Search for the cell housing the specified text and yield its [x, y] center coordinate. 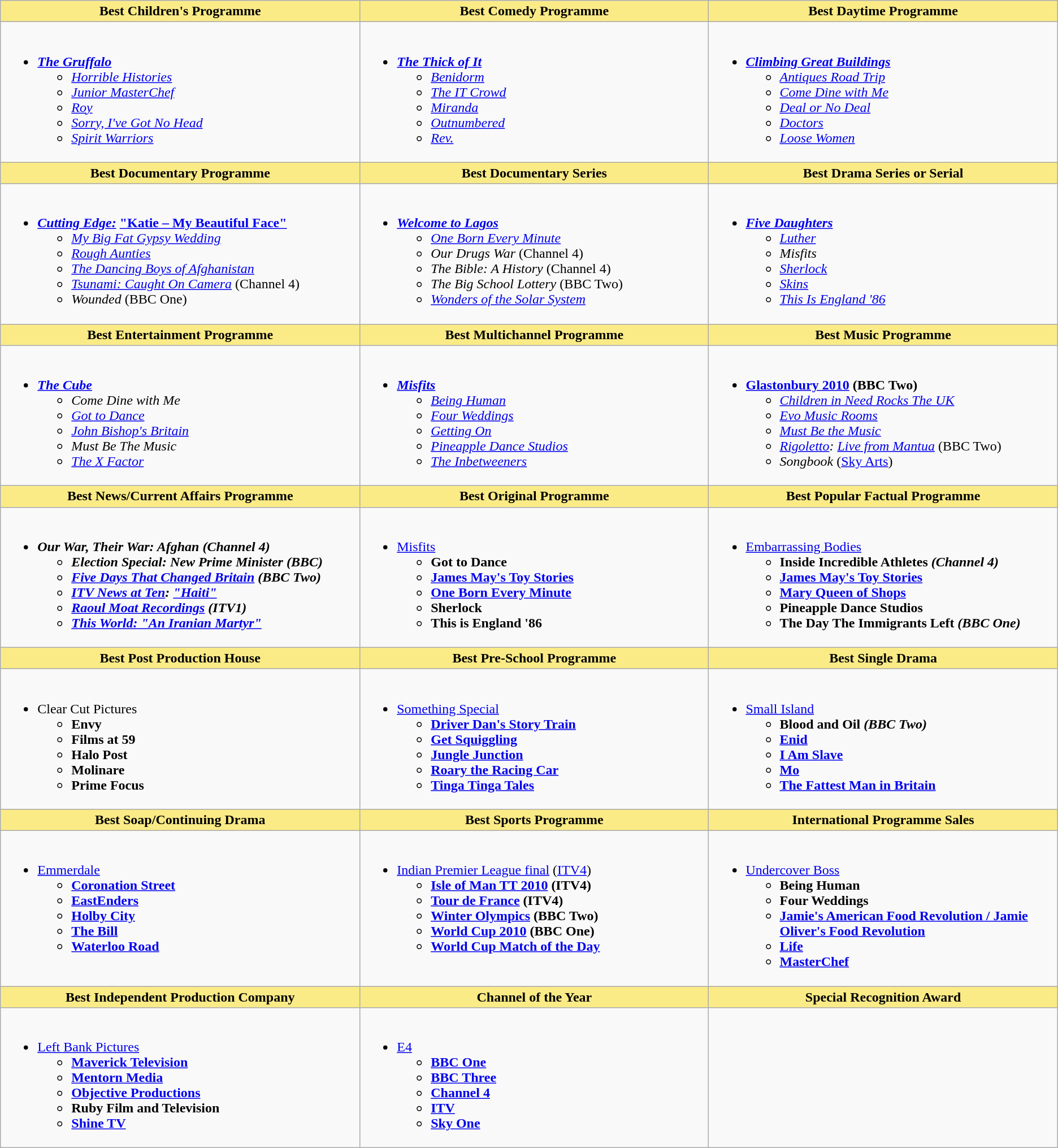
Best Multichannel Programme [535, 335]
Best Independent Production Company [180, 997]
MisfitsGot to DanceJames May's Toy StoriesOne Born Every MinuteSherlockThis is England '86 [535, 577]
Climbing Great BuildingsAntiques Road TripCome Dine with MeDeal or No DealDoctorsLoose Women [883, 92]
The GruffaloHorrible HistoriesJunior MasterChefRoySorry, I've Got No HeadSpirit Warriors [180, 92]
Best Sports Programme [535, 820]
EmmerdaleCoronation StreetEastEndersHolby CityThe BillWaterloo Road [180, 908]
Best Children's Programme [180, 11]
Five DaughtersLutherMisfitsSherlockSkinsThis Is England '86 [883, 254]
Special Recognition Award [883, 997]
Best Entertainment Programme [180, 335]
Clear Cut PicturesEnvyFilms at 59Halo PostMolinarePrime Focus [180, 739]
Best Documentary Programme [180, 173]
International Programme Sales [883, 820]
Best Popular Factual Programme [883, 496]
E4BBC OneBBC ThreeChannel 4ITVSky One [535, 1078]
Best Pre-School Programme [535, 658]
The CubeCome Dine with MeGot to DanceJohn Bishop's BritainMust Be The MusicThe X Factor [180, 415]
Best Original Programme [535, 496]
Small IslandBlood and Oil (BBC Two)EnidI Am SlaveMoThe Fattest Man in Britain [883, 739]
MisfitsBeing HumanFour WeddingsGetting OnPineapple Dance StudiosThe Inbetweeners [535, 415]
The Thick of ItBenidormThe IT CrowdMirandaOutnumberedRev. [535, 92]
Best Soap/Continuing Drama [180, 820]
Best Single Drama [883, 658]
Best Daytime Programme [883, 11]
Channel of the Year [535, 997]
Best Post Production House [180, 658]
Undercover BossBeing HumanFour WeddingsJamie's American Food Revolution / Jamie Oliver's Food RevolutionLifeMasterChef [883, 908]
Best Drama Series or Serial [883, 173]
Best News/Current Affairs Programme [180, 496]
Best Documentary Series [535, 173]
Glastonbury 2010 (BBC Two)Children in Need Rocks The UKEvo Music RoomsMust Be the MusicRigoletto: Live from Mantua (BBC Two)Songbook (Sky Arts) [883, 415]
Something SpecialDriver Dan's Story TrainGet SquigglingJungle JunctionRoary the Racing CarTinga Tinga Tales [535, 739]
Best Comedy Programme [535, 11]
Left Bank PicturesMaverick TelevisionMentorn MediaObjective ProductionsRuby Film and TelevisionShine TV [180, 1078]
Best Music Programme [883, 335]
